Identify which cell holds the provided text, then report its [X, Y] central coordinate. 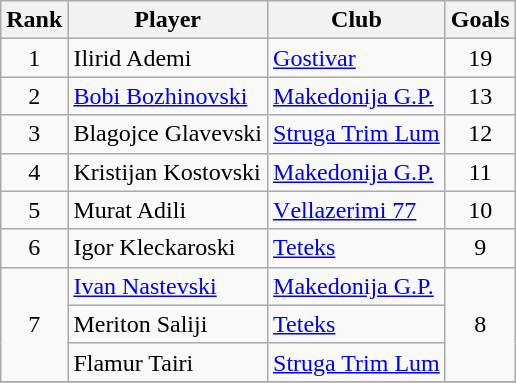
Igor Kleckaroski [168, 248]
Ivan Nastevski [168, 286]
Flamur Tairi [168, 362]
8 [480, 324]
4 [34, 172]
Kristijan Kostovski [168, 172]
6 [34, 248]
19 [480, 58]
13 [480, 96]
Bobi Bozhinovski [168, 96]
Ilirid Ademi [168, 58]
Player [168, 20]
5 [34, 210]
Gostivar [357, 58]
9 [480, 248]
10 [480, 210]
Rank [34, 20]
11 [480, 172]
7 [34, 324]
Goals [480, 20]
Club [357, 20]
Blagojce Glavevski [168, 134]
Vеllazеrimi 77 [357, 210]
3 [34, 134]
Meriton Saliji [168, 324]
2 [34, 96]
1 [34, 58]
Murat Adili [168, 210]
12 [480, 134]
